Pinpoint the cell where the given text exists, returning its (x, y) midpoint coordinate. 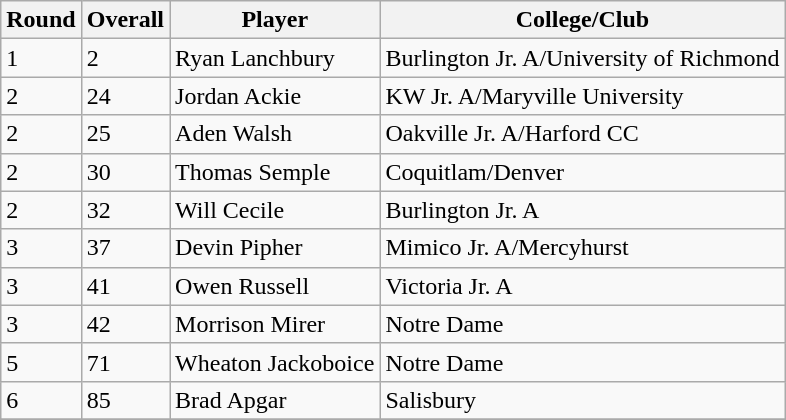
24 (125, 96)
30 (125, 172)
41 (125, 286)
Burlington Jr. A (582, 210)
32 (125, 210)
42 (125, 324)
25 (125, 134)
Victoria Jr. A (582, 286)
Oakville Jr. A/Harford CC (582, 134)
Ryan Lanchbury (275, 58)
Brad Apgar (275, 400)
Owen Russell (275, 286)
Wheaton Jackoboice (275, 362)
Burlington Jr. A/University of Richmond (582, 58)
Round (41, 20)
1 (41, 58)
KW Jr. A/Maryville University (582, 96)
Coquitlam/Denver (582, 172)
Overall (125, 20)
Thomas Semple (275, 172)
Jordan Ackie (275, 96)
71 (125, 362)
Salisbury (582, 400)
Will Cecile (275, 210)
Mimico Jr. A/Mercyhurst (582, 248)
5 (41, 362)
College/Club (582, 20)
Devin Pipher (275, 248)
6 (41, 400)
Aden Walsh (275, 134)
Player (275, 20)
37 (125, 248)
Morrison Mirer (275, 324)
85 (125, 400)
